Search for the cell housing the specified text and yield its [X, Y] center coordinate. 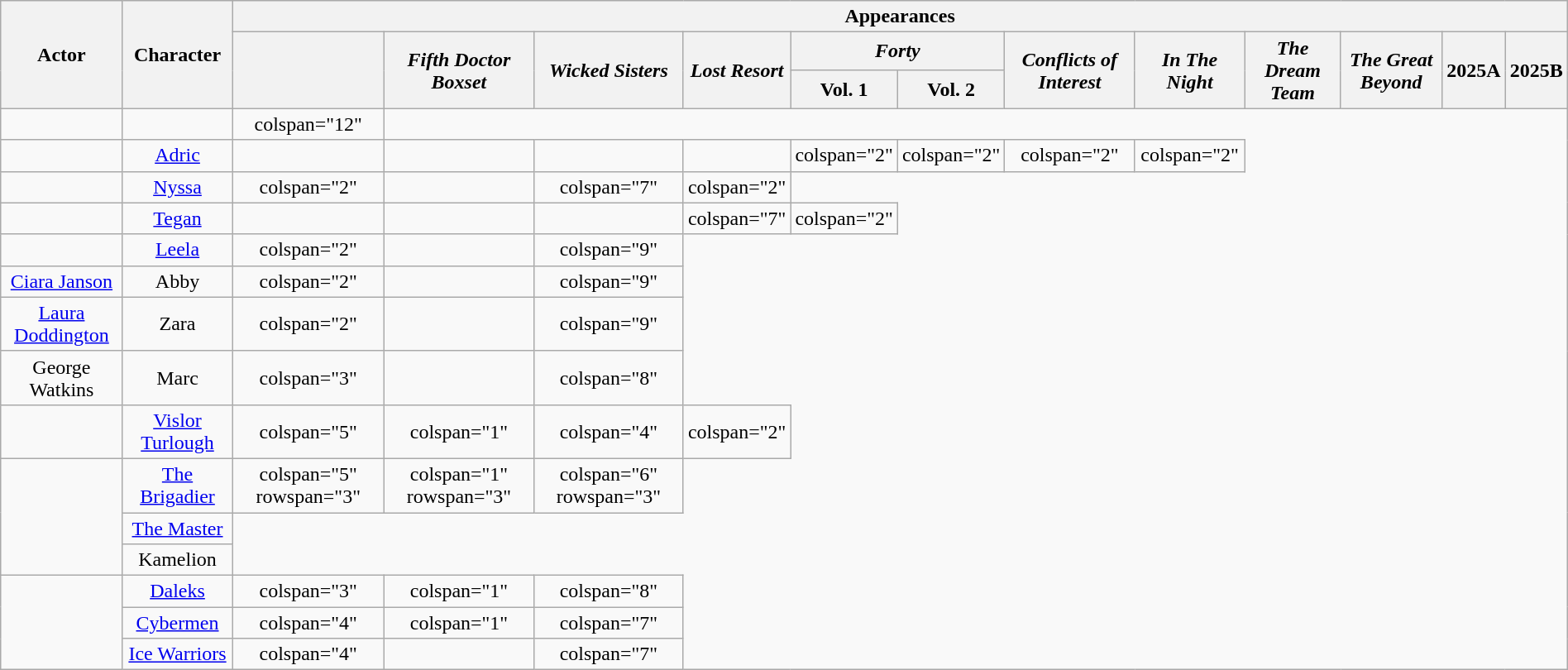
Daleks [177, 591]
Ciara Janson [61, 281]
Ice Warriors [177, 654]
Cybermen [177, 623]
Actor [61, 55]
Fifth Doctor Boxset [458, 70]
2025B [1537, 70]
Forty [898, 51]
In The Night [1189, 70]
Wicked Sisters [609, 70]
Leela [177, 250]
2025A [1474, 70]
Character [177, 55]
colspan="5" [308, 432]
The Brigadier [177, 485]
The Great Beyond [1391, 70]
Adric [177, 156]
Vislor Turlough [177, 432]
Lost Resort [737, 70]
Vol. 2 [951, 89]
Vol. 1 [844, 89]
Marc [177, 377]
Tegan [177, 218]
colspan="1" rowspan="3" [458, 485]
Kamelion [177, 560]
George Watkins [61, 377]
colspan="12" [308, 124]
colspan="6" rowspan="3" [609, 485]
colspan="5" rowspan="3" [308, 485]
Abby [177, 281]
Conflicts of Interest [1070, 70]
Zara [177, 324]
Appearances [900, 17]
Nyssa [177, 187]
The Master [177, 529]
The Dream Team [1293, 70]
Laura Doddington [61, 324]
